Detect which cell encompasses the target text, then output its (x, y) center coordinate. 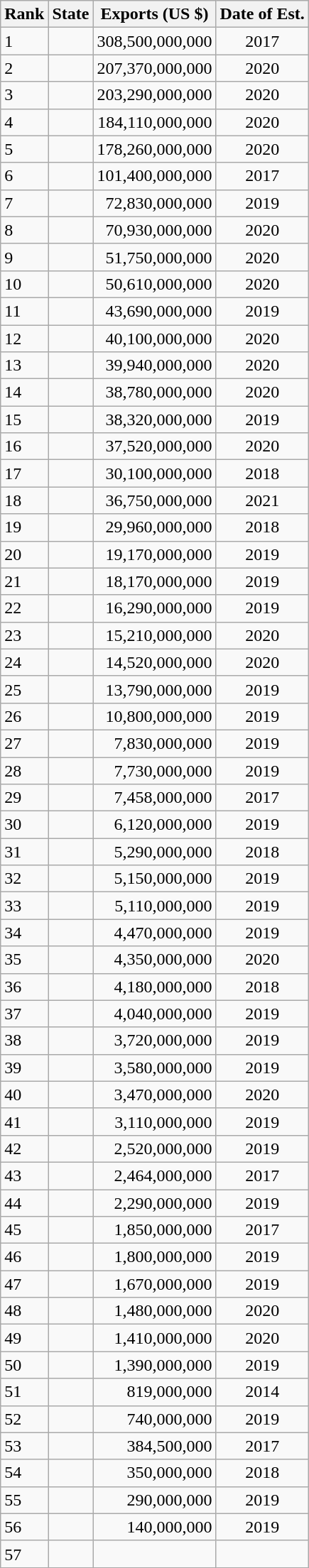
32 (24, 879)
3,110,000,000 (155, 1122)
1,670,000,000 (155, 1284)
5,290,000,000 (155, 852)
29 (24, 798)
22 (24, 608)
3 (24, 95)
16 (24, 446)
19,170,000,000 (155, 554)
6 (24, 176)
26 (24, 716)
350,000,000 (155, 1473)
290,000,000 (155, 1500)
35 (24, 960)
40,100,000,000 (155, 339)
7,458,000,000 (155, 798)
5 (24, 149)
Exports (US $) (155, 14)
21 (24, 581)
7,830,000,000 (155, 743)
1,800,000,000 (155, 1257)
1,480,000,000 (155, 1311)
70,930,000,000 (155, 230)
30 (24, 825)
38,320,000,000 (155, 420)
2 (24, 68)
4,350,000,000 (155, 960)
40 (24, 1095)
2,464,000,000 (155, 1175)
7,730,000,000 (155, 770)
72,830,000,000 (155, 203)
4 (24, 122)
5,150,000,000 (155, 879)
42 (24, 1148)
38,780,000,000 (155, 393)
23 (24, 635)
178,260,000,000 (155, 149)
37 (24, 1014)
Date of Est. (262, 14)
8 (24, 230)
18 (24, 500)
39 (24, 1068)
45 (24, 1230)
13,790,000,000 (155, 689)
3,720,000,000 (155, 1041)
44 (24, 1203)
10,800,000,000 (155, 716)
140,000,000 (155, 1527)
41 (24, 1122)
9 (24, 257)
56 (24, 1527)
52 (24, 1419)
State (71, 14)
12 (24, 339)
25 (24, 689)
19 (24, 527)
24 (24, 662)
14 (24, 393)
34 (24, 933)
14,520,000,000 (155, 662)
4,470,000,000 (155, 933)
203,290,000,000 (155, 95)
47 (24, 1284)
184,110,000,000 (155, 122)
18,170,000,000 (155, 581)
2,520,000,000 (155, 1148)
Rank (24, 14)
36,750,000,000 (155, 500)
4,040,000,000 (155, 1014)
384,500,000 (155, 1446)
43 (24, 1175)
15 (24, 420)
51,750,000,000 (155, 257)
17 (24, 473)
308,500,000,000 (155, 41)
50 (24, 1365)
51 (24, 1392)
36 (24, 987)
16,290,000,000 (155, 608)
27 (24, 743)
57 (24, 1554)
1,850,000,000 (155, 1230)
5,110,000,000 (155, 906)
38 (24, 1041)
3,470,000,000 (155, 1095)
49 (24, 1338)
6,120,000,000 (155, 825)
31 (24, 852)
2014 (262, 1392)
7 (24, 203)
37,520,000,000 (155, 446)
10 (24, 284)
39,940,000,000 (155, 366)
55 (24, 1500)
207,370,000,000 (155, 68)
13 (24, 366)
1,390,000,000 (155, 1365)
20 (24, 554)
30,100,000,000 (155, 473)
43,690,000,000 (155, 311)
54 (24, 1473)
1,410,000,000 (155, 1338)
50,610,000,000 (155, 284)
1 (24, 41)
11 (24, 311)
53 (24, 1446)
48 (24, 1311)
15,210,000,000 (155, 635)
28 (24, 770)
29,960,000,000 (155, 527)
101,400,000,000 (155, 176)
3,580,000,000 (155, 1068)
2021 (262, 500)
33 (24, 906)
4,180,000,000 (155, 987)
46 (24, 1257)
2,290,000,000 (155, 1203)
819,000,000 (155, 1392)
740,000,000 (155, 1419)
